Find where the given text appears and provide that cell's center as (x, y) coordinate. 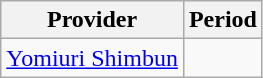
Yomiuri Shimbun (92, 58)
Period (222, 20)
Provider (92, 20)
